Identify which cell holds the provided text, then report its (x, y) central coordinate. 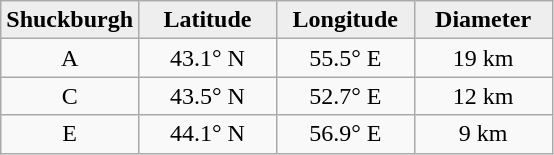
43.1° N (208, 58)
55.5° E (345, 58)
C (70, 96)
E (70, 134)
56.9° E (345, 134)
12 km (483, 96)
Longitude (345, 20)
44.1° N (208, 134)
9 km (483, 134)
A (70, 58)
52.7° E (345, 96)
43.5° N (208, 96)
19 km (483, 58)
Shuckburgh (70, 20)
Diameter (483, 20)
Latitude (208, 20)
